For the text-containing cell, return its midpoint in (x, y) coordinate format. 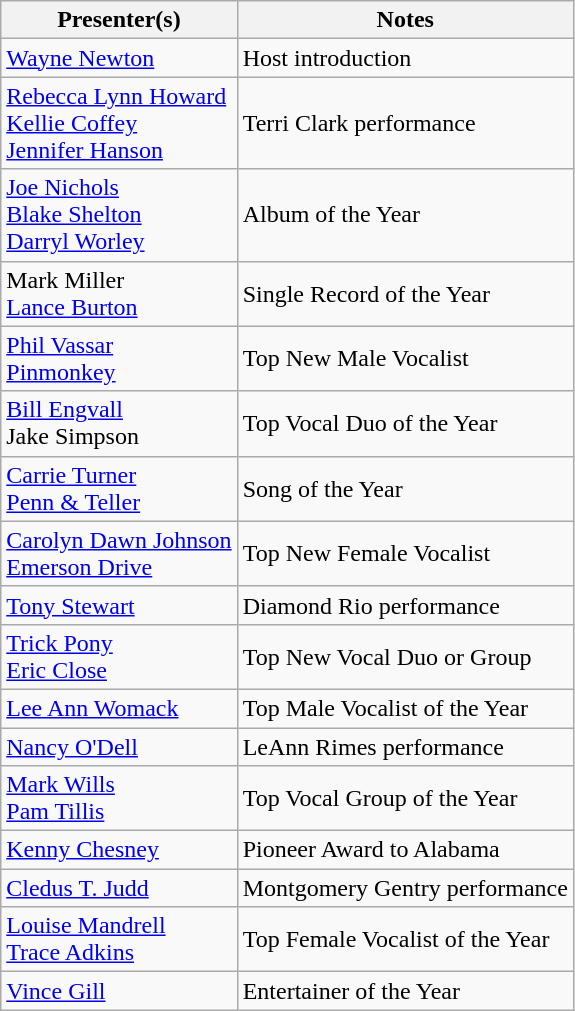
Entertainer of the Year (405, 991)
Presenter(s) (119, 20)
Pioneer Award to Alabama (405, 850)
Wayne Newton (119, 58)
Joe NicholsBlake SheltonDarryl Worley (119, 215)
Rebecca Lynn HowardKellie CoffeyJennifer Hanson (119, 123)
Host introduction (405, 58)
Top Vocal Group of the Year (405, 798)
Carolyn Dawn JohnsonEmerson Drive (119, 554)
Single Record of the Year (405, 294)
Notes (405, 20)
Mark WillsPam Tillis (119, 798)
Song of the Year (405, 488)
Nancy O'Dell (119, 747)
Lee Ann Womack (119, 708)
Trick PonyEric Close (119, 656)
Top Female Vocalist of the Year (405, 940)
Bill EngvallJake Simpson (119, 424)
Cledus T. Judd (119, 888)
Top New Male Vocalist (405, 358)
Montgomery Gentry performance (405, 888)
Mark MillerLance Burton (119, 294)
Top Male Vocalist of the Year (405, 708)
Top New Vocal Duo or Group (405, 656)
Top New Female Vocalist (405, 554)
Album of the Year (405, 215)
Louise MandrellTrace Adkins (119, 940)
Kenny Chesney (119, 850)
Phil VassarPinmonkey (119, 358)
Terri Clark performance (405, 123)
Diamond Rio performance (405, 605)
Carrie TurnerPenn & Teller (119, 488)
LeAnn Rimes performance (405, 747)
Vince Gill (119, 991)
Top Vocal Duo of the Year (405, 424)
Tony Stewart (119, 605)
